Output the (x, y) coordinate of the center of the cell containing the given text.  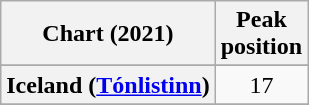
Iceland (Tónlistinn) (108, 85)
17 (261, 85)
Peakposition (261, 34)
Chart (2021) (108, 34)
